Return [X, Y] of the center of cell containing provided text 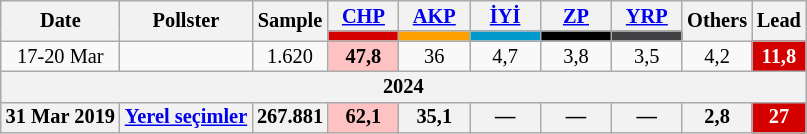
ZP [576, 16]
27 [779, 118]
AKP [434, 16]
CHP [364, 16]
4,7 [506, 56]
3,5 [646, 56]
3,8 [576, 56]
2024 [404, 86]
Date [60, 20]
Others [717, 20]
Sample [290, 20]
Pollster [186, 20]
11,8 [779, 56]
31 Mar 2019 [60, 118]
4,2 [717, 56]
17-20 Mar [60, 56]
YRP [646, 16]
62,1 [364, 118]
36 [434, 56]
2,8 [717, 118]
47,8 [364, 56]
267.881 [290, 118]
İYİ [506, 16]
Lead [779, 20]
1.620 [290, 56]
35,1 [434, 118]
Yerel seçimler [186, 118]
